Search for the cell housing the specified text and yield its [x, y] center coordinate. 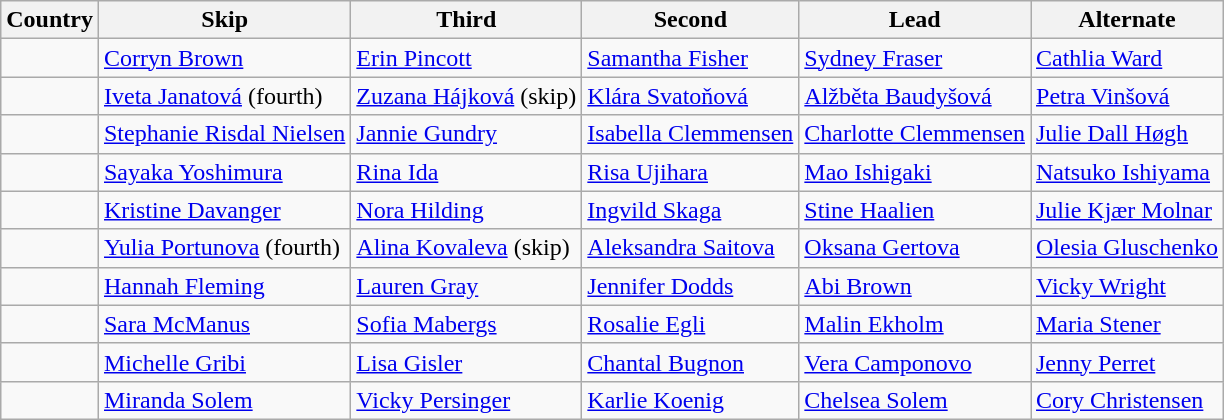
Second [690, 20]
Klára Svatoňová [690, 96]
Ingvild Skaga [690, 210]
Sofia Mabergs [466, 324]
Michelle Gribi [224, 362]
Alina Kovaleva (skip) [466, 248]
Skip [224, 20]
Malin Ekholm [915, 324]
Sara McManus [224, 324]
Vicky Wright [1126, 286]
Zuzana Hájková (skip) [466, 96]
Kristine Davanger [224, 210]
Nora Hilding [466, 210]
Lead [915, 20]
Lisa Gisler [466, 362]
Mao Ishigaki [915, 172]
Cory Christensen [1126, 400]
Erin Pincott [466, 58]
Hannah Fleming [224, 286]
Risa Ujihara [690, 172]
Charlotte Clemmensen [915, 134]
Aleksandra Saitova [690, 248]
Yulia Portunova (fourth) [224, 248]
Alžběta Baudyšová [915, 96]
Petra Vinšová [1126, 96]
Sayaka Yoshimura [224, 172]
Natsuko Ishiyama [1126, 172]
Abi Brown [915, 286]
Oksana Gertova [915, 248]
Samantha Fisher [690, 58]
Stine Haalien [915, 210]
Rina Ida [466, 172]
Miranda Solem [224, 400]
Alternate [1126, 20]
Chantal Bugnon [690, 362]
Vera Camponovo [915, 362]
Country [50, 20]
Corryn Brown [224, 58]
Cathlia Ward [1126, 58]
Jenny Perret [1126, 362]
Olesia Gluschenko [1126, 248]
Karlie Koenig [690, 400]
Chelsea Solem [915, 400]
Jannie Gundry [466, 134]
Rosalie Egli [690, 324]
Vicky Persinger [466, 400]
Jennifer Dodds [690, 286]
Third [466, 20]
Sydney Fraser [915, 58]
Lauren Gray [466, 286]
Julie Dall Høgh [1126, 134]
Stephanie Risdal Nielsen [224, 134]
Isabella Clemmensen [690, 134]
Julie Kjær Molnar [1126, 210]
Maria Stener [1126, 324]
Iveta Janatová (fourth) [224, 96]
